Provide the (x, y) coordinate of the cell's center where the given text is located.  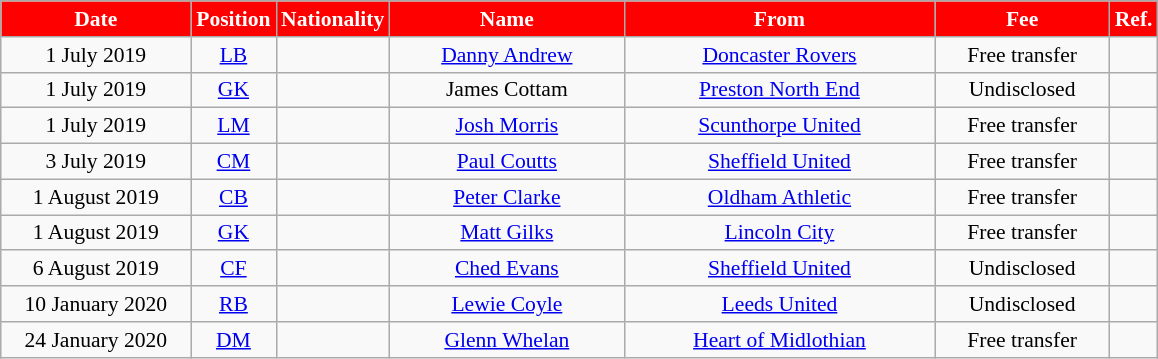
24 January 2020 (96, 340)
LM (234, 126)
CB (234, 197)
RB (234, 304)
Nationality (332, 19)
Ched Evans (506, 269)
Matt Gilks (506, 233)
Josh Morris (506, 126)
Scunthorpe United (779, 126)
Date (96, 19)
Leeds United (779, 304)
Name (506, 19)
CF (234, 269)
Glenn Whelan (506, 340)
3 July 2019 (96, 162)
DM (234, 340)
Ref. (1134, 19)
Lincoln City (779, 233)
10 January 2020 (96, 304)
James Cottam (506, 90)
From (779, 19)
Peter Clarke (506, 197)
6 August 2019 (96, 269)
Danny Andrew (506, 55)
Doncaster Rovers (779, 55)
Heart of Midlothian (779, 340)
Oldham Athletic (779, 197)
CM (234, 162)
Position (234, 19)
Paul Coutts (506, 162)
Fee (1022, 19)
Lewie Coyle (506, 304)
LB (234, 55)
Preston North End (779, 90)
